Output the [X, Y] coordinate of the center of the cell containing the given text.  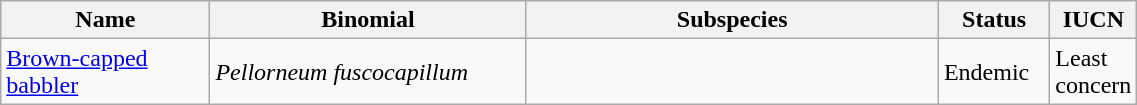
Status [994, 20]
Brown-capped babbler [106, 72]
Subspecies [732, 20]
Pellorneum fuscocapillum [368, 72]
Endemic [994, 72]
Binomial [368, 20]
Name [106, 20]
Least concern [1094, 72]
IUCN [1094, 20]
